For the text-containing cell, return its midpoint in [x, y] coordinate format. 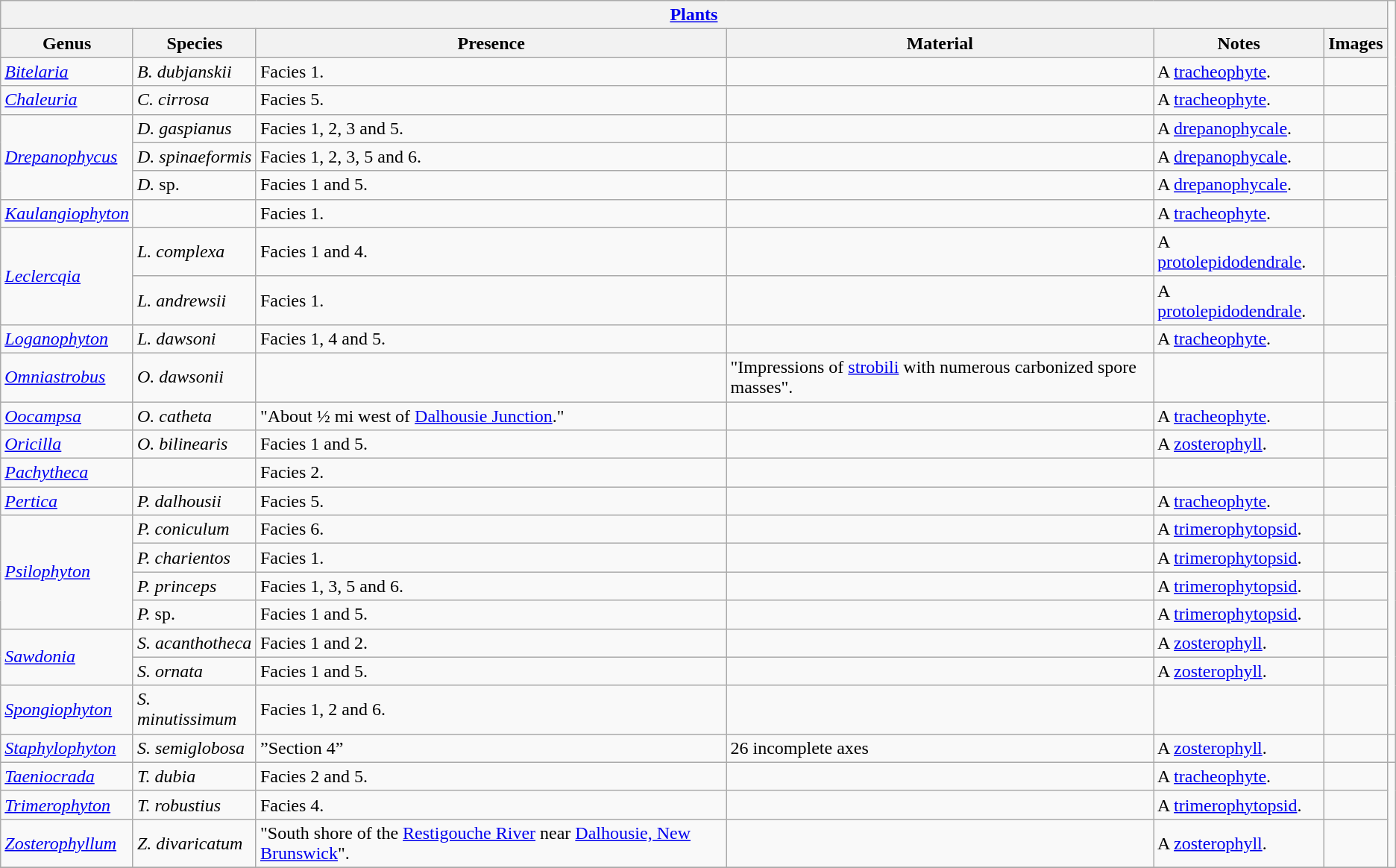
Facies 6. [491, 529]
Plants [694, 15]
P. charientos [194, 558]
"About ½ mi west of Dalhousie Junction." [491, 415]
C. cirrosa [194, 100]
O. dawsonii [194, 377]
Facies 1, 3, 5 and 6. [491, 586]
Material [940, 43]
"South shore of the Restigouche River near Dalhousie, New Brunswick". [491, 843]
S. acanthotheca [194, 643]
Bitelaria [67, 72]
Facies 1, 2, 3, 5 and 6. [491, 157]
T. dubia [194, 776]
P. princeps [194, 586]
26 incomplete axes [940, 748]
Images [1356, 43]
D. spinaeformis [194, 157]
Zosterophyllum [67, 843]
Facies 1, 2 and 6. [491, 710]
Leclercqia [67, 276]
Oricilla [67, 444]
Chaleuria [67, 100]
S. minutissimum [194, 710]
Omniastrobus [67, 377]
Facies 4. [491, 805]
Presence [491, 43]
Z. divaricatum [194, 843]
Facies 2. [491, 473]
Facies 1, 4 and 5. [491, 339]
L. andrewsii [194, 300]
Sawdonia [67, 657]
D. gaspianus [194, 128]
Facies 1, 2, 3 and 5. [491, 128]
P. sp. [194, 614]
Genus [67, 43]
Kaulangiophyton [67, 213]
”Section 4” [491, 748]
Psilophyton [67, 572]
Oocampsa [67, 415]
T. robustius [194, 805]
Species [194, 43]
Pachytheca [67, 473]
Facies 1 and 2. [491, 643]
P. dalhousii [194, 501]
P. coniculum [194, 529]
Notes [1239, 43]
Facies 2 and 5. [491, 776]
Staphylophyton [67, 748]
O. bilinearis [194, 444]
S. semiglobosa [194, 748]
"Impressions of strobili with numerous carbonized spore masses". [940, 377]
B. dubjanskii [194, 72]
Taeniocrada [67, 776]
S. ornata [194, 671]
Trimerophyton [67, 805]
O. catheta [194, 415]
D. sp. [194, 185]
L. complexa [194, 252]
Facies 1 and 4. [491, 252]
Pertica [67, 501]
Loganophyton [67, 339]
L. dawsoni [194, 339]
Spongiophyton [67, 710]
Drepanophycus [67, 157]
